Output the (x, y) coordinate of the center of the cell containing the given text.  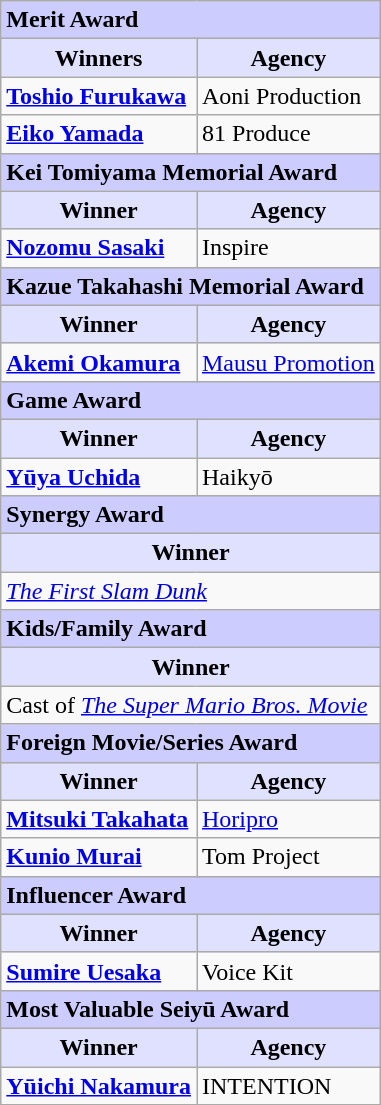
Toshio Furukawa (99, 96)
Influencer Award (191, 895)
Mausu Promotion (288, 362)
Haikyō (288, 477)
Nozomu Sasaki (99, 248)
Winners (99, 58)
Yūichi Nakamura (99, 1085)
Voice Kit (288, 971)
Tom Project (288, 857)
Merit Award (191, 20)
INTENTION (288, 1085)
81 Produce (288, 134)
Most Valuable Seiyū Award (191, 1009)
Synergy Award (191, 515)
Sumire Uesaka (99, 971)
Foreign Movie/Series Award (191, 743)
Game Award (191, 400)
Eiko Yamada (99, 134)
Akemi Okamura (99, 362)
Cast of The Super Mario Bros. Movie (191, 705)
Kazue Takahashi Memorial Award (191, 286)
Kei Tomiyama Memorial Award (191, 172)
Horipro (288, 819)
Aoni Production (288, 96)
Mitsuki Takahata (99, 819)
The First Slam Dunk (191, 591)
Yūya Uchida (99, 477)
Inspire (288, 248)
Kunio Murai (99, 857)
Kids/Family Award (191, 629)
